Return [X, Y] of the center of cell containing provided text 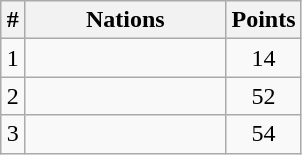
54 [264, 134]
# [13, 20]
3 [13, 134]
2 [13, 96]
Points [264, 20]
52 [264, 96]
Nations [126, 20]
14 [264, 58]
1 [13, 58]
